Identify which cell holds the provided text, then report its (x, y) central coordinate. 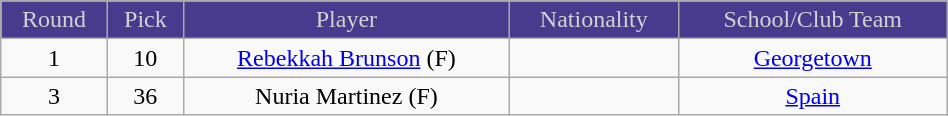
School/Club Team (812, 20)
Player (346, 20)
Spain (812, 96)
1 (54, 58)
10 (145, 58)
Pick (145, 20)
Nationality (594, 20)
Round (54, 20)
3 (54, 96)
Nuria Martinez (F) (346, 96)
36 (145, 96)
Rebekkah Brunson (F) (346, 58)
Georgetown (812, 58)
